Find where the given text appears and provide that cell's center as [X, Y] coordinate. 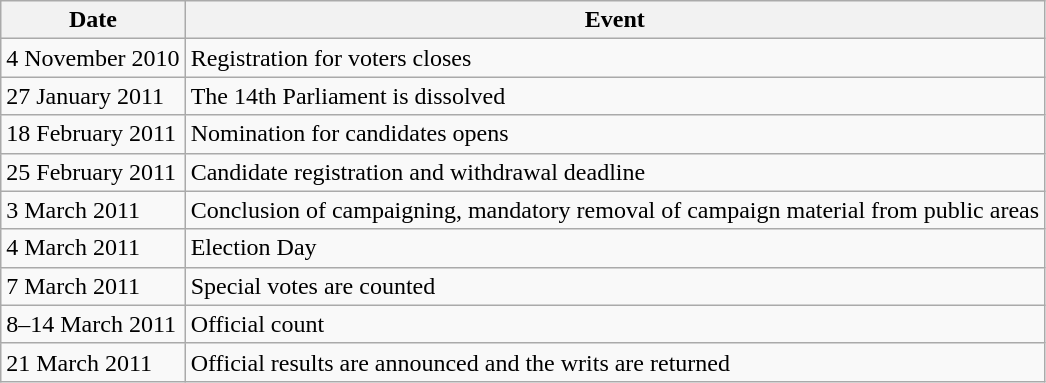
Official results are announced and the writs are returned [614, 362]
Event [614, 20]
Conclusion of campaigning, mandatory removal of campaign material from public areas [614, 210]
3 March 2011 [93, 210]
8–14 March 2011 [93, 324]
27 January 2011 [93, 96]
25 February 2011 [93, 172]
4 November 2010 [93, 58]
Date [93, 20]
Special votes are counted [614, 286]
Nomination for candidates opens [614, 134]
21 March 2011 [93, 362]
The 14th Parliament is dissolved [614, 96]
Registration for voters closes [614, 58]
Candidate registration and withdrawal deadline [614, 172]
Election Day [614, 248]
7 March 2011 [93, 286]
4 March 2011 [93, 248]
18 February 2011 [93, 134]
Official count [614, 324]
